Detect which cell encompasses the target text, then output its [X, Y] center coordinate. 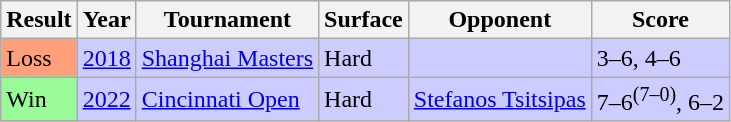
3–6, 4–6 [660, 58]
2018 [106, 58]
Stefanos Tsitsipas [500, 100]
2022 [106, 100]
Loss [39, 58]
Cincinnati Open [227, 100]
Tournament [227, 20]
Surface [364, 20]
Score [660, 20]
Opponent [500, 20]
Year [106, 20]
Result [39, 20]
Win [39, 100]
Shanghai Masters [227, 58]
7–6(7–0), 6–2 [660, 100]
